Capture the cell that displays the provided text and extract its (x, y) central coordinate. 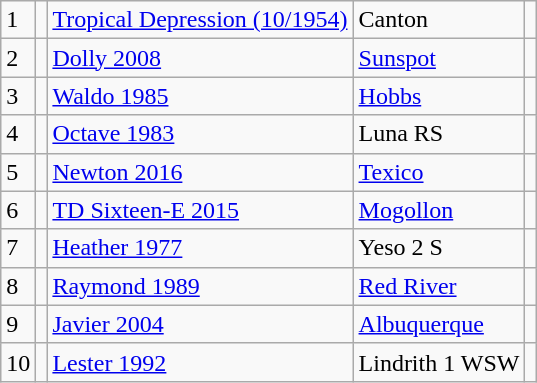
Albuquerque (439, 324)
8 (18, 286)
Dolly 2008 (200, 58)
9 (18, 324)
3 (18, 96)
Canton (439, 20)
6 (18, 210)
Tropical Depression (10/1954) (200, 20)
Red River (439, 286)
5 (18, 172)
Luna RS (439, 134)
Newton 2016 (200, 172)
4 (18, 134)
Javier 2004 (200, 324)
Yeso 2 S (439, 248)
Mogollon (439, 210)
Sunspot (439, 58)
TD Sixteen-E 2015 (200, 210)
Waldo 1985 (200, 96)
2 (18, 58)
1 (18, 20)
Texico (439, 172)
Lindrith 1 WSW (439, 362)
Lester 1992 (200, 362)
Heather 1977 (200, 248)
Octave 1983 (200, 134)
Raymond 1989 (200, 286)
Hobbs (439, 96)
7 (18, 248)
10 (18, 362)
